Return the (X, Y) coordinate for the center point of the cell that contains the specified text.  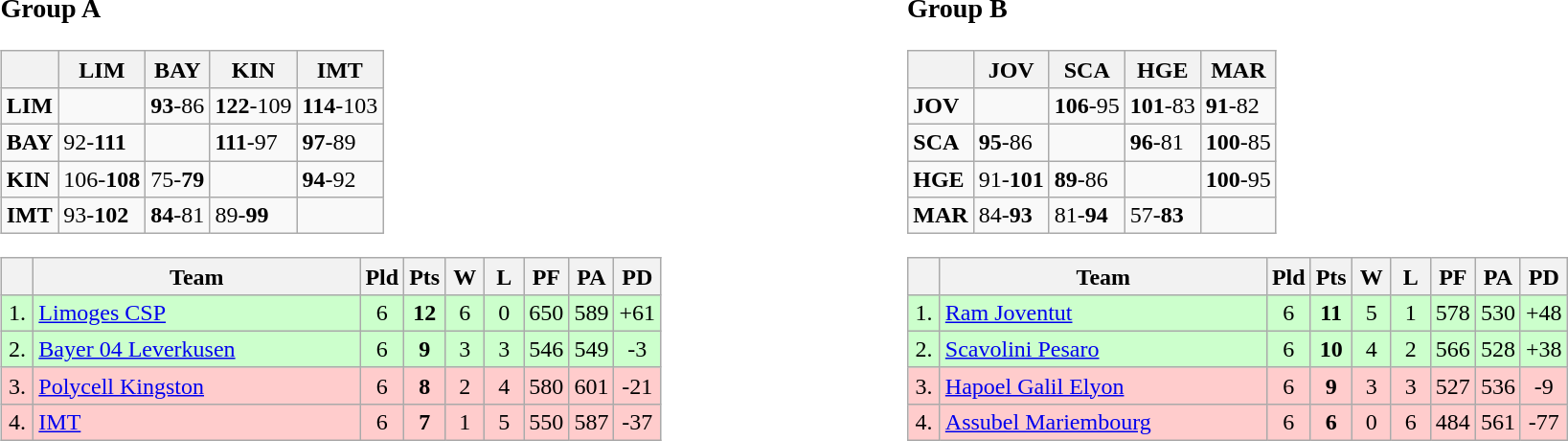
11 (1331, 313)
89-86 (1086, 179)
111-97 (253, 143)
+38 (1544, 349)
91-101 (1011, 179)
10 (1331, 349)
536 (1498, 385)
93-86 (178, 105)
Hapoel Galil Elyon (1103, 385)
75-79 (178, 179)
Bayer 04 Leverkusen (197, 349)
527 (1452, 385)
114-103 (340, 105)
484 (1452, 422)
589 (592, 313)
81-94 (1086, 216)
91-82 (1238, 105)
8 (425, 385)
84-93 (1011, 216)
-3 (638, 349)
122-109 (253, 105)
566 (1452, 349)
7 (425, 422)
106-95 (1086, 105)
550 (546, 422)
12 (425, 313)
97-89 (340, 143)
93-102 (102, 216)
100-85 (1238, 143)
549 (592, 349)
Ram Joventut (1103, 313)
546 (546, 349)
530 (1498, 313)
96-81 (1163, 143)
92-111 (102, 143)
-9 (1544, 385)
84-81 (178, 216)
587 (592, 422)
Scavolini Pesaro (1103, 349)
94-92 (340, 179)
580 (546, 385)
528 (1498, 349)
650 (546, 313)
+61 (638, 313)
601 (592, 385)
Assubel Mariembourg (1103, 422)
Polycell Kingston (197, 385)
-21 (638, 385)
95-86 (1011, 143)
578 (1452, 313)
-37 (638, 422)
57-83 (1163, 216)
561 (1498, 422)
Limoges CSP (197, 313)
101-83 (1163, 105)
89-99 (253, 216)
100-95 (1238, 179)
106-108 (102, 179)
+48 (1544, 313)
-77 (1544, 422)
